Return (x, y) of the center of cell containing provided text 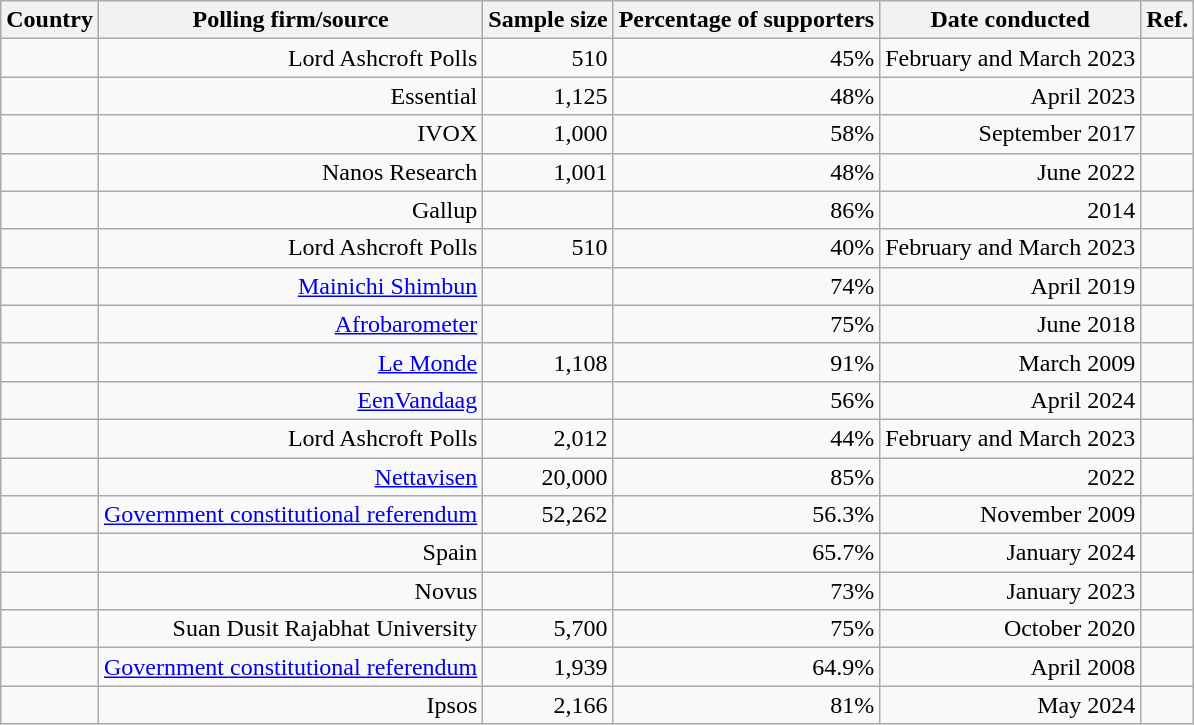
April 2008 (1010, 667)
2,012 (548, 438)
Afrobarometer (290, 324)
Date conducted (1010, 20)
Sample size (548, 20)
November 2009 (1010, 515)
September 2017 (1010, 134)
Mainichi Shimbun (290, 286)
Nettavisen (290, 477)
October 2020 (1010, 629)
2,166 (548, 705)
85% (746, 477)
Le Monde (290, 362)
2014 (1010, 210)
5,700 (548, 629)
74% (746, 286)
1,125 (548, 96)
Novus (290, 591)
June 2018 (1010, 324)
45% (746, 58)
40% (746, 248)
Spain (290, 553)
Percentage of supporters (746, 20)
44% (746, 438)
April 2024 (1010, 400)
Ipsos (290, 705)
2022 (1010, 477)
81% (746, 705)
20,000 (548, 477)
Country (50, 20)
1,000 (548, 134)
Gallup (290, 210)
March 2009 (1010, 362)
56.3% (746, 515)
1,001 (548, 172)
May 2024 (1010, 705)
1,108 (548, 362)
58% (746, 134)
January 2023 (1010, 591)
65.7% (746, 553)
73% (746, 591)
64.9% (746, 667)
56% (746, 400)
January 2024 (1010, 553)
IVOX (290, 134)
52,262 (548, 515)
Ref. (1168, 20)
Suan Dusit Rajabhat University (290, 629)
1,939 (548, 667)
Polling firm/source (290, 20)
April 2023 (1010, 96)
April 2019 (1010, 286)
EenVandaag (290, 400)
91% (746, 362)
86% (746, 210)
Nanos Research (290, 172)
Essential (290, 96)
June 2022 (1010, 172)
